Return the (x, y) coordinate for the center point of the cell that contains the specified text.  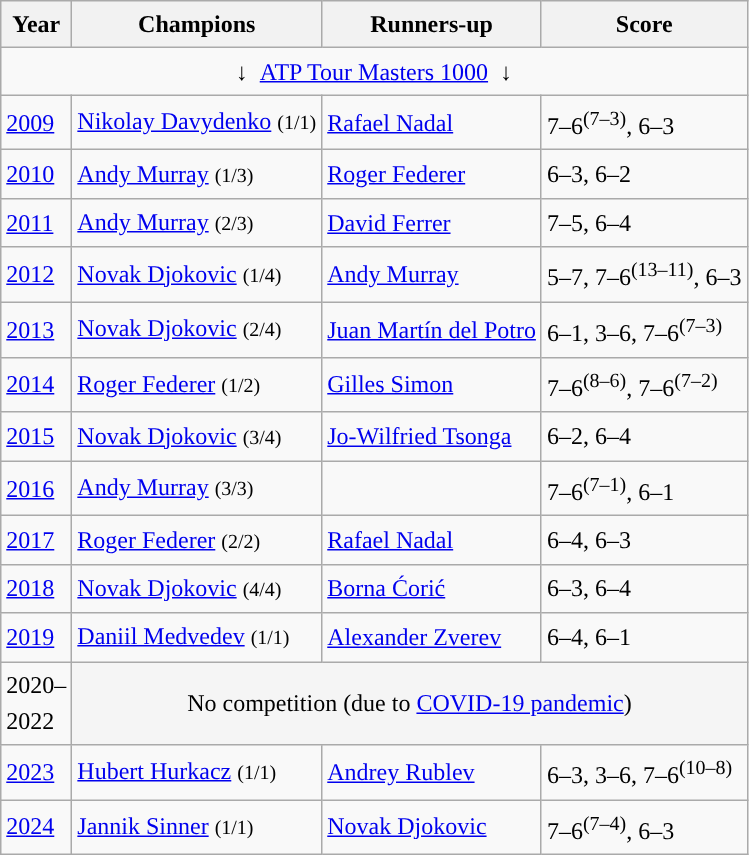
2020–2022 (36, 704)
2010 (36, 174)
Score (644, 24)
Andy Murray (1/3) (197, 174)
5–7, 7–6(13–11), 6–3 (644, 274)
Hubert Hurkacz (1/1) (197, 772)
Andrey Rublev (432, 772)
2019 (36, 638)
2014 (36, 384)
Roger Federer (432, 174)
Borna Ćorić (432, 588)
2024 (36, 828)
7–6(7–3), 6–3 (644, 122)
No competition (due to COVID-19 pandemic) (410, 704)
2018 (36, 588)
Gilles Simon (432, 384)
Runners-up (432, 24)
David Ferrer (432, 222)
6–4, 6–3 (644, 540)
2016 (36, 488)
6–3, 6–2 (644, 174)
Champions (197, 24)
↓ ATP Tour Masters 1000 ↓ (374, 72)
Roger Federer (1/2) (197, 384)
Juan Martín del Potro (432, 330)
2013 (36, 330)
6–3, 6–4 (644, 588)
7–6(7–1), 6–1 (644, 488)
Novak Djokovic (3/4) (197, 436)
Andy Murray (3/3) (197, 488)
Jo-Wilfried Tsonga (432, 436)
Novak Djokovic (4/4) (197, 588)
Novak Djokovic (2/4) (197, 330)
Year (36, 24)
Andy Murray (432, 274)
Novak Djokovic (432, 828)
2011 (36, 222)
Novak Djokovic (1/4) (197, 274)
6–2, 6–4 (644, 436)
7–6(7–4), 6–3 (644, 828)
6–1, 3–6, 7–6(7–3) (644, 330)
Alexander Zverev (432, 638)
2015 (36, 436)
Jannik Sinner (1/1) (197, 828)
2023 (36, 772)
Daniil Medvedev (1/1) (197, 638)
7–6(8–6), 7–6(7–2) (644, 384)
2017 (36, 540)
Nikolay Davydenko (1/1) (197, 122)
6–3, 3–6, 7–6(10–8) (644, 772)
Roger Federer (2/2) (197, 540)
Andy Murray (2/3) (197, 222)
7–5, 6–4 (644, 222)
2012 (36, 274)
6–4, 6–1 (644, 638)
2009 (36, 122)
